Pinpoint the cell where the given text exists, returning its (X, Y) midpoint coordinate. 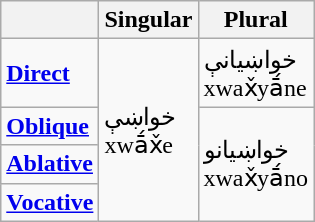
Direct (50, 73)
Singular (148, 20)
Plural (256, 20)
Vocative (50, 202)
خواښیانوxwax̌yā́no (256, 164)
Oblique (50, 126)
Ablative (50, 164)
خواښېxwā́x̌e (148, 130)
خواښیانېxwax̌yā́ne (256, 73)
